Capture the cell that displays the provided text and extract its [X, Y] central coordinate. 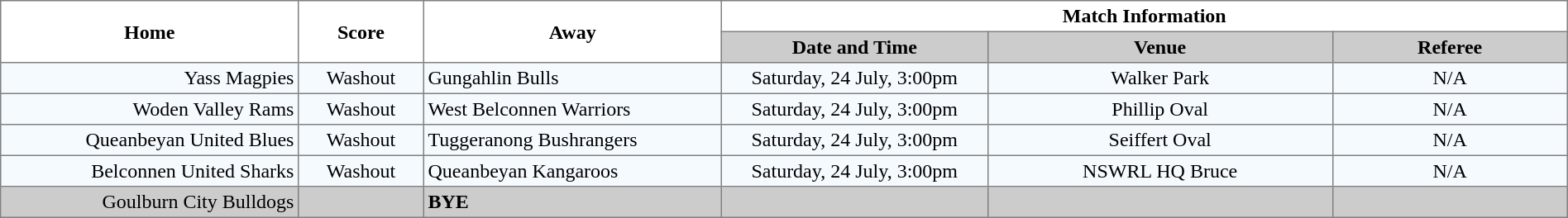
Walker Park [1159, 78]
Goulburn City Bulldogs [150, 202]
West Belconnen Warriors [572, 109]
BYE [572, 202]
Tuggeranong Bushrangers [572, 140]
Queanbeyan United Blues [150, 140]
Yass Magpies [150, 78]
NSWRL HQ Bruce [1159, 171]
Queanbeyan Kangaroos [572, 171]
Seiffert Oval [1159, 140]
Away [572, 31]
Score [361, 31]
Venue [1159, 47]
Date and Time [854, 47]
Home [150, 31]
Gungahlin Bulls [572, 78]
Woden Valley Rams [150, 109]
Referee [1450, 47]
Match Information [1145, 17]
Phillip Oval [1159, 109]
Belconnen United Sharks [150, 171]
